Detect which cell encompasses the target text, then output its (x, y) center coordinate. 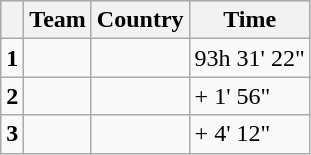
Country (140, 20)
+ 1' 56" (250, 96)
3 (12, 134)
1 (12, 58)
+ 4' 12" (250, 134)
2 (12, 96)
Team (58, 20)
Time (250, 20)
93h 31' 22" (250, 58)
